Return (X, Y) of the center of cell containing provided text 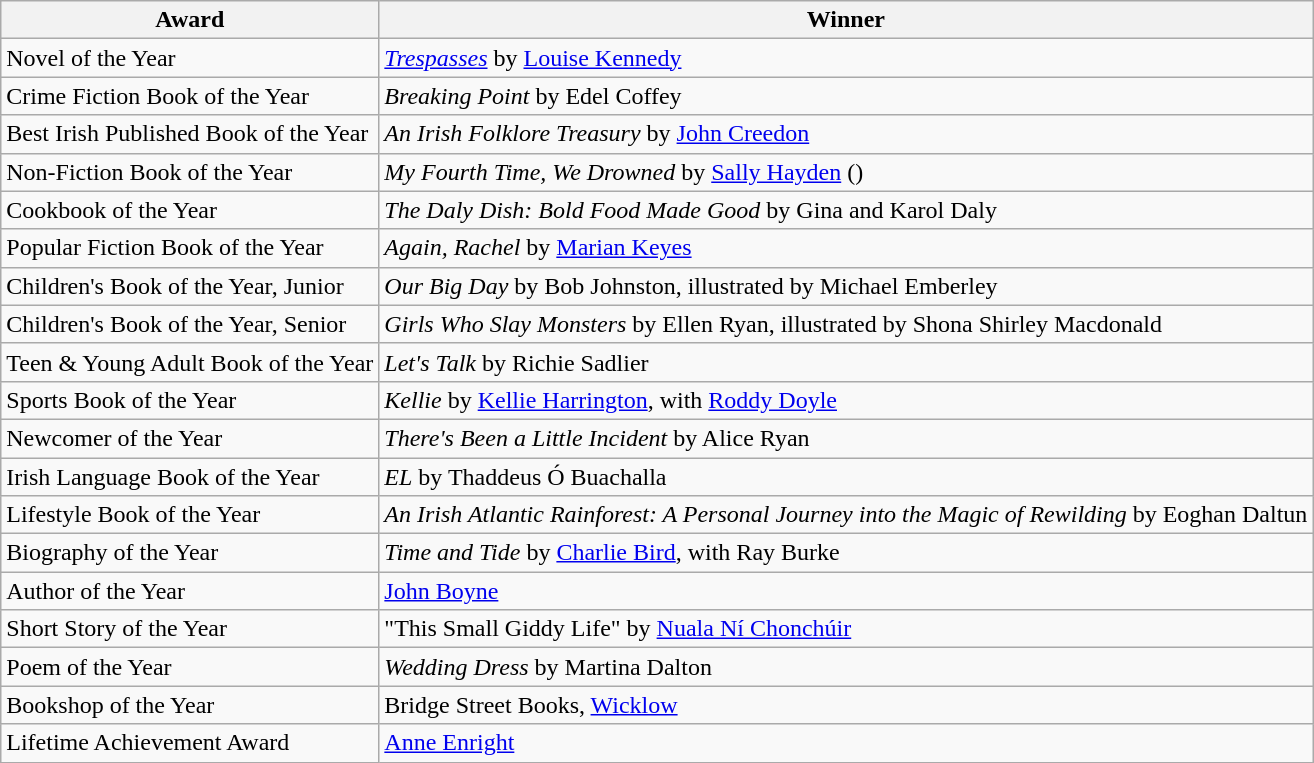
There's Been a Little Incident by Alice Ryan (846, 438)
Trespasses by Louise Kennedy (846, 58)
Again, Rachel by Marian Keyes (846, 248)
An Irish Atlantic Rainforest: A Personal Journey into the Magic of Rewilding by Eoghan Daltun (846, 515)
EL by Thaddeus Ó Buachalla (846, 477)
Children's Book of the Year, Junior (190, 286)
Biography of the Year (190, 553)
Non-Fiction Book of the Year (190, 172)
The Daly Dish: Bold Food Made Good by Gina and Karol Daly (846, 210)
Teen & Young Adult Book of the Year (190, 362)
Bridge Street Books, Wicklow (846, 705)
Lifetime Achievement Award (190, 743)
Lifestyle Book of the Year (190, 515)
Breaking Point by Edel Coffey (846, 96)
Novel of the Year (190, 58)
John Boyne (846, 591)
"This Small Giddy Life" by Nuala Ní Chonchúir (846, 629)
Bookshop of the Year (190, 705)
Popular Fiction Book of the Year (190, 248)
Irish Language Book of the Year (190, 477)
Our Big Day by Bob Johnston, illustrated by Michael Emberley (846, 286)
Children's Book of the Year, Senior (190, 324)
Best Irish Published Book of the Year (190, 134)
Time and Tide by Charlie Bird, with Ray Burke (846, 553)
Girls Who Slay Monsters by Ellen Ryan, illustrated by Shona Shirley Macdonald (846, 324)
Poem of the Year (190, 667)
Crime Fiction Book of the Year (190, 96)
Author of the Year (190, 591)
Wedding Dress by Martina Dalton (846, 667)
Kellie by Kellie Harrington, with Roddy Doyle (846, 400)
My Fourth Time, We Drowned by Sally Hayden () (846, 172)
Cookbook of the Year (190, 210)
Winner (846, 20)
Award (190, 20)
Let's Talk by Richie Sadlier (846, 362)
Short Story of the Year (190, 629)
Newcomer of the Year (190, 438)
Sports Book of the Year (190, 400)
An Irish Folklore Treasury by John Creedon (846, 134)
Anne Enright (846, 743)
